Capture the cell that displays the provided text and extract its (x, y) central coordinate. 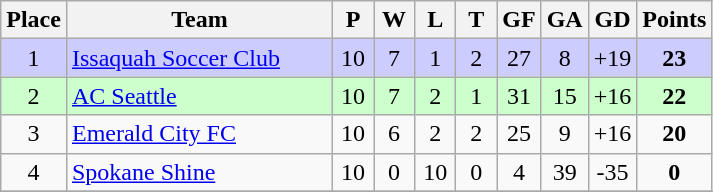
AC Seattle (199, 96)
22 (674, 96)
6 (394, 134)
Emerald City FC (199, 134)
L (436, 20)
39 (564, 172)
+19 (612, 58)
Spokane Shine (199, 172)
W (394, 20)
Points (674, 20)
GA (564, 20)
31 (519, 96)
9 (564, 134)
3 (34, 134)
Issaquah Soccer Club (199, 58)
8 (564, 58)
25 (519, 134)
T (476, 20)
GF (519, 20)
-35 (612, 172)
20 (674, 134)
Place (34, 20)
GD (612, 20)
27 (519, 58)
P (354, 20)
23 (674, 58)
15 (564, 96)
Team (199, 20)
